For the text-containing cell, return its midpoint in [x, y] coordinate format. 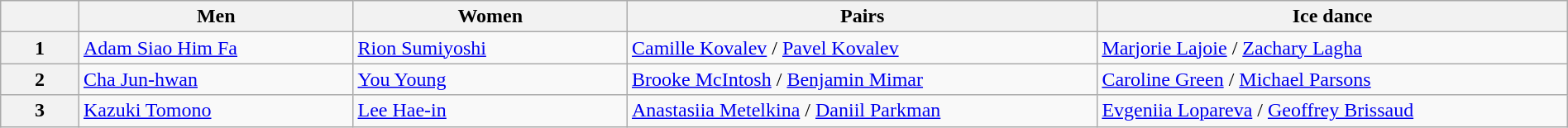
Marjorie Lajoie / Zachary Lagha [1332, 48]
Pairs [863, 17]
3 [40, 111]
Men [216, 17]
Brooke McIntosh / Benjamin Mimar [863, 79]
Camille Kovalev / Pavel Kovalev [863, 48]
You Young [490, 79]
Evgeniia Lopareva / Geoffrey Brissaud [1332, 111]
1 [40, 48]
Cha Jun-hwan [216, 79]
Women [490, 17]
Adam Siao Him Fa [216, 48]
Lee Hae-in [490, 111]
Caroline Green / Michael Parsons [1332, 79]
Anastasiia Metelkina / Daniil Parkman [863, 111]
Rion Sumiyoshi [490, 48]
Ice dance [1332, 17]
2 [40, 79]
Kazuki Tomono [216, 111]
